Provide the (x, y) coordinate of the cell's center where the given text is located.  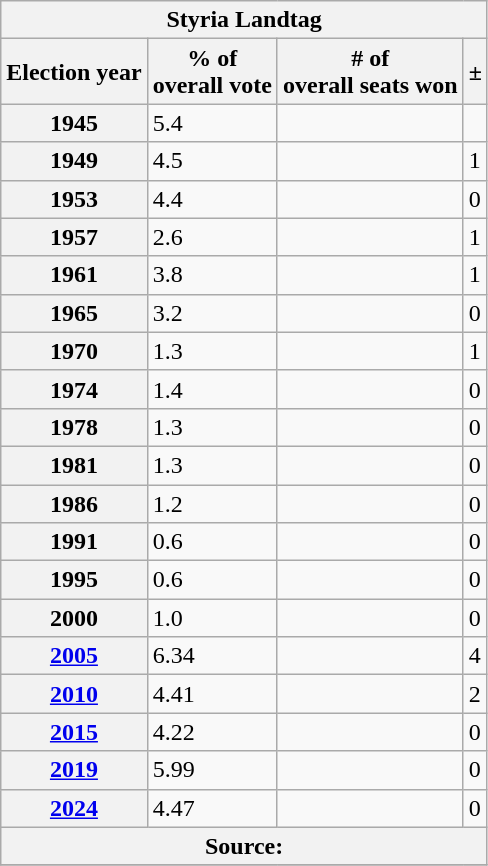
Election year (74, 72)
4.5 (212, 161)
1995 (74, 580)
5.99 (212, 770)
2.6 (212, 237)
2010 (74, 694)
# ofoverall seats won (370, 72)
Styria Landtag (244, 20)
Source: (244, 846)
1991 (74, 542)
2005 (74, 656)
1.4 (212, 389)
4.41 (212, 694)
3.8 (212, 275)
1970 (74, 351)
4 (475, 656)
2024 (74, 808)
% ofoverall vote (212, 72)
1965 (74, 313)
4.4 (212, 199)
2015 (74, 732)
1986 (74, 503)
5.4 (212, 123)
1957 (74, 237)
1974 (74, 389)
6.34 (212, 656)
± (475, 72)
2 (475, 694)
1953 (74, 199)
1.0 (212, 618)
1981 (74, 465)
1978 (74, 427)
1949 (74, 161)
3.2 (212, 313)
1961 (74, 275)
2019 (74, 770)
4.22 (212, 732)
1.2 (212, 503)
2000 (74, 618)
4.47 (212, 808)
1945 (74, 123)
